Find where the given text appears and provide that cell's center as [X, Y] coordinate. 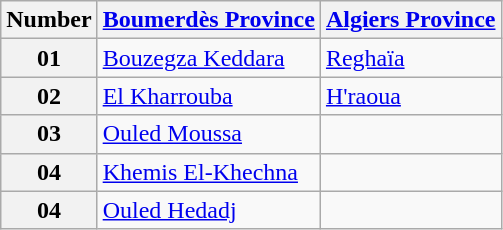
Khemis El-Khechna [208, 172]
El Kharrouba [208, 96]
02 [49, 96]
Bouzegza Keddara [208, 58]
03 [49, 134]
Algiers Province [410, 20]
Reghaïa [410, 58]
Ouled Moussa [208, 134]
H'raoua [410, 96]
Boumerdès Province [208, 20]
Number [49, 20]
Ouled Hedadj [208, 210]
01 [49, 58]
